Search for the cell housing the specified text and yield its [x, y] center coordinate. 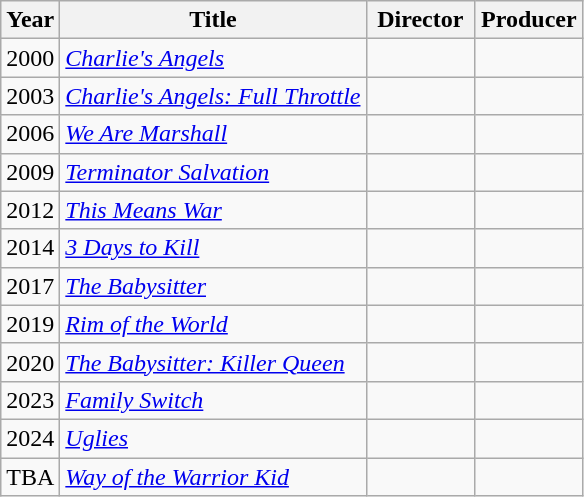
Family Switch [213, 400]
The Babysitter [213, 286]
Director [420, 20]
This Means War [213, 210]
Charlie's Angels: Full Throttle [213, 96]
Producer [530, 20]
Rim of the World [213, 324]
2012 [30, 210]
Year [30, 20]
2006 [30, 134]
2017 [30, 286]
2020 [30, 362]
2023 [30, 400]
2009 [30, 172]
2024 [30, 438]
3 Days to Kill [213, 248]
2000 [30, 58]
Terminator Salvation [213, 172]
Charlie's Angels [213, 58]
We Are Marshall [213, 134]
2014 [30, 248]
Way of the Warrior Kid [213, 477]
2019 [30, 324]
TBA [30, 477]
Title [213, 20]
The Babysitter: Killer Queen [213, 362]
Uglies [213, 438]
2003 [30, 96]
